Scan for the cell matching the given text and deliver its [X, Y] coordinate at center. 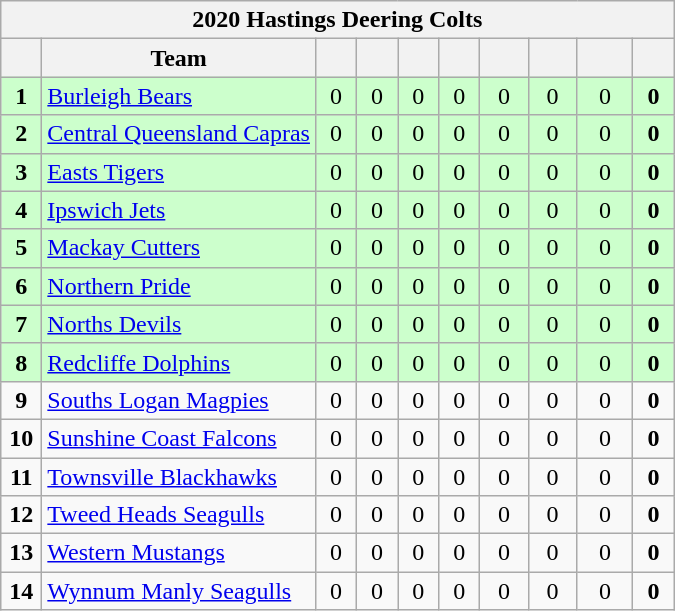
Redcliffe Dolphins [179, 362]
Townsville Blackhawks [179, 477]
Central Queensland Capras [179, 134]
8 [22, 362]
Wynnum Manly Seagulls [179, 591]
Team [179, 58]
2 [22, 134]
2020 Hastings Deering Colts [338, 20]
7 [22, 324]
Norths Devils [179, 324]
Easts Tigers [179, 172]
Northern Pride [179, 286]
Mackay Cutters [179, 248]
13 [22, 553]
Western Mustangs [179, 553]
6 [22, 286]
4 [22, 210]
11 [22, 477]
Tweed Heads Seagulls [179, 515]
14 [22, 591]
Burleigh Bears [179, 96]
1 [22, 96]
3 [22, 172]
Sunshine Coast Falcons [179, 438]
5 [22, 248]
12 [22, 515]
Ipswich Jets [179, 210]
10 [22, 438]
9 [22, 400]
Souths Logan Magpies [179, 400]
